From the cell containing the given text, extract its center point as (X, Y) coordinate. 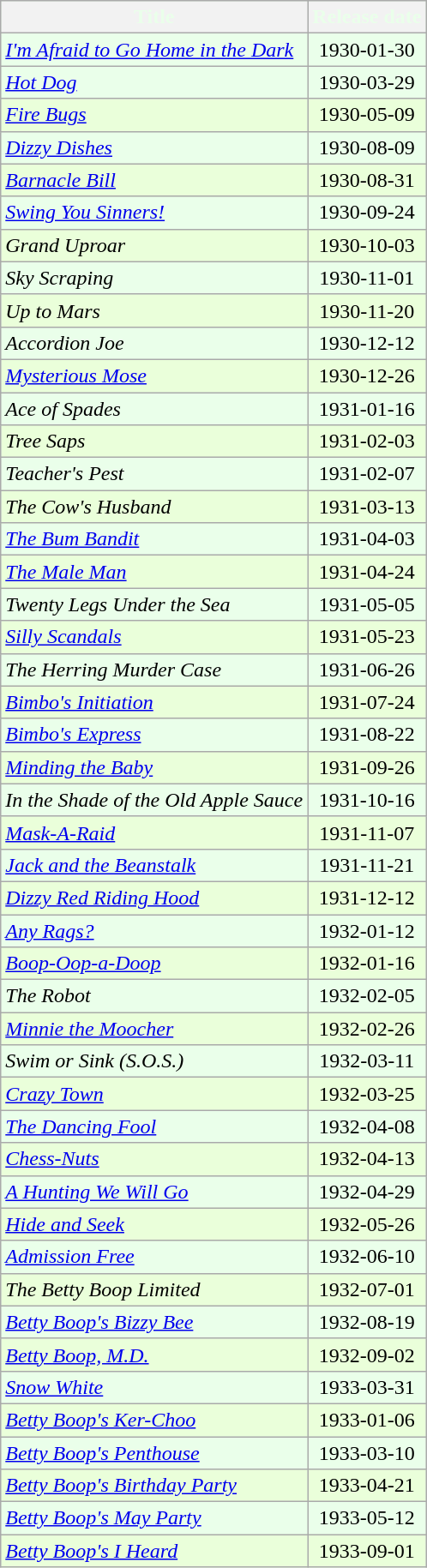
1931-03-13 (367, 507)
The Herring Murder Case (154, 670)
1931-02-03 (367, 442)
A Hunting We Will Go (154, 1192)
1932-02-26 (367, 1029)
The Betty Boop Limited (154, 1289)
1933-01-06 (367, 1420)
1933-03-10 (367, 1453)
Betty Boop's Penthouse (154, 1453)
1932-08-19 (367, 1322)
1931-05-05 (367, 604)
1933-09-01 (367, 1551)
1932-04-13 (367, 1159)
The Cow's Husband (154, 507)
Up to Mars (154, 310)
1932-09-02 (367, 1355)
Twenty Legs Under the Sea (154, 604)
Minnie the Moocher (154, 1029)
1931-05-23 (367, 637)
Tree Saps (154, 442)
Betty Boop, M.D. (154, 1355)
1932-05-26 (367, 1224)
1931-10-16 (367, 800)
Hide and Seek (154, 1224)
1930-01-30 (367, 50)
1932-04-08 (367, 1126)
Bimbo's Initiation (154, 702)
1930-12-12 (367, 343)
Betty Boop's Ker-Choo (154, 1420)
Fire Bugs (154, 115)
Snow White (154, 1387)
1930-11-20 (367, 310)
Hot Dog (154, 82)
1930-11-01 (367, 278)
In the Shade of the Old Apple Sauce (154, 800)
1930-08-31 (367, 180)
1931-08-22 (367, 735)
Bimbo's Express (154, 735)
Any Rags? (154, 930)
Silly Scandals (154, 637)
Boop-Oop-a-Doop (154, 964)
Betty Boop's I Heard (154, 1551)
Ace of Spades (154, 409)
1930-05-09 (367, 115)
Minding the Baby (154, 767)
Grand Uproar (154, 245)
1930-03-29 (367, 82)
Release date (367, 17)
1930-08-09 (367, 147)
Dizzy Dishes (154, 147)
1930-10-03 (367, 245)
1931-07-24 (367, 702)
Sky Scraping (154, 278)
Betty Boop's Birthday Party (154, 1486)
Crazy Town (154, 1094)
1932-06-10 (367, 1257)
1930-09-24 (367, 213)
1932-04-29 (367, 1192)
1931-04-24 (367, 572)
Dizzy Red Riding Hood (154, 898)
Admission Free (154, 1257)
1933-03-31 (367, 1387)
Teacher's Pest (154, 474)
Betty Boop's Bizzy Bee (154, 1322)
1931-02-07 (367, 474)
Mysterious Mose (154, 375)
The Male Man (154, 572)
1932-02-05 (367, 996)
Barnacle Bill (154, 180)
I'm Afraid to Go Home in the Dark (154, 50)
1932-07-01 (367, 1289)
1930-12-26 (367, 375)
Title (154, 17)
The Dancing Fool (154, 1126)
The Robot (154, 996)
Swing You Sinners! (154, 213)
Chess-Nuts (154, 1159)
Jack and the Beanstalk (154, 865)
1931-01-16 (367, 409)
Betty Boop's May Party (154, 1518)
1932-03-25 (367, 1094)
1931-06-26 (367, 670)
1933-05-12 (367, 1518)
Accordion Joe (154, 343)
1932-01-16 (367, 964)
1932-01-12 (367, 930)
1931-09-26 (367, 767)
1931-12-12 (367, 898)
1933-04-21 (367, 1486)
1931-04-03 (367, 539)
The Bum Bandit (154, 539)
1932-03-11 (367, 1061)
Swim or Sink (S.O.S.) (154, 1061)
Mask-A-Raid (154, 832)
1931-11-21 (367, 865)
1931-11-07 (367, 832)
